Search for the cell housing the specified text and yield its [x, y] center coordinate. 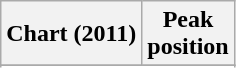
Chart (2011) [72, 34]
Peakposition [188, 34]
